Extract the [x, y] coordinate from the center of the cell holding the provided text.  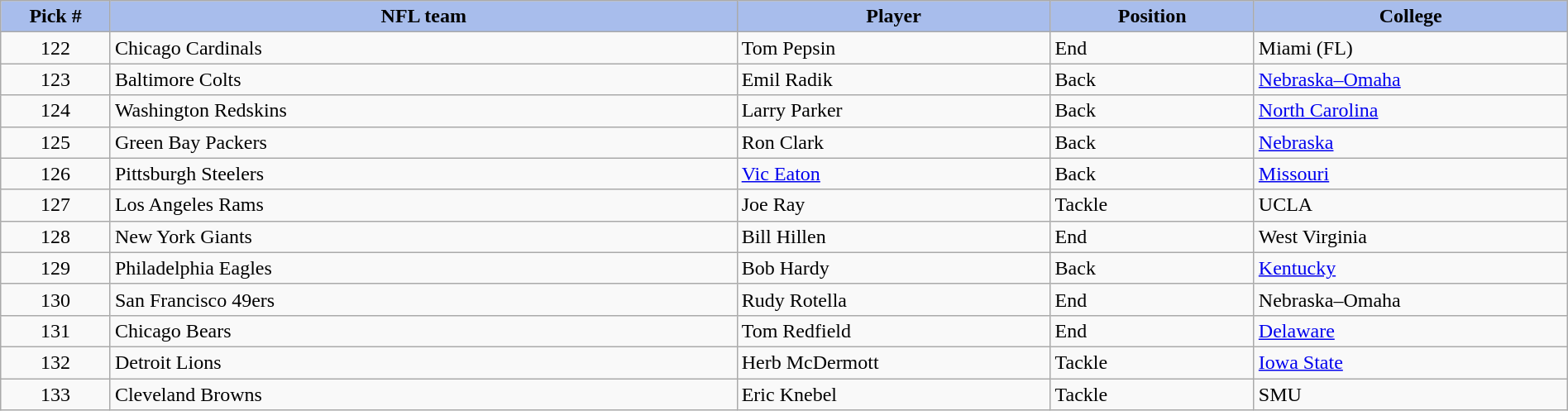
127 [56, 205]
Rudy Rotella [893, 299]
125 [56, 142]
Pittsburgh Steelers [423, 174]
Vic Eaton [893, 174]
Washington Redskins [423, 111]
Missouri [1411, 174]
Tom Redfield [893, 331]
Ron Clark [893, 142]
College [1411, 17]
Iowa State [1411, 362]
126 [56, 174]
133 [56, 394]
Position [1152, 17]
Philadelphia Eagles [423, 268]
131 [56, 331]
124 [56, 111]
West Virginia [1411, 237]
128 [56, 237]
Kentucky [1411, 268]
Delaware [1411, 331]
123 [56, 79]
Cleveland Browns [423, 394]
Chicago Bears [423, 331]
Emil Radik [893, 79]
132 [56, 362]
Los Angeles Rams [423, 205]
129 [56, 268]
New York Giants [423, 237]
122 [56, 48]
UCLA [1411, 205]
Bob Hardy [893, 268]
Detroit Lions [423, 362]
Pick # [56, 17]
130 [56, 299]
Player [893, 17]
San Francisco 49ers [423, 299]
Nebraska [1411, 142]
Bill Hillen [893, 237]
NFL team [423, 17]
Chicago Cardinals [423, 48]
Herb McDermott [893, 362]
Joe Ray [893, 205]
Baltimore Colts [423, 79]
Miami (FL) [1411, 48]
Green Bay Packers [423, 142]
North Carolina [1411, 111]
Tom Pepsin [893, 48]
SMU [1411, 394]
Eric Knebel [893, 394]
Larry Parker [893, 111]
